Pinpoint the cell where the given text exists, returning its [x, y] midpoint coordinate. 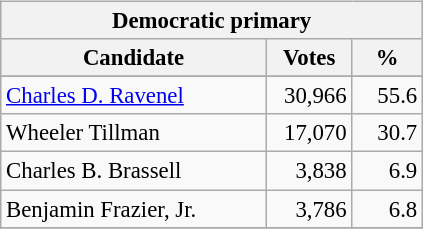
Votes [309, 58]
30.7 [388, 133]
6.8 [388, 209]
Wheeler Tillman [134, 133]
Charles B. Brassell [134, 171]
% [388, 58]
6.9 [388, 171]
Democratic primary [212, 21]
30,966 [309, 96]
Charles D. Ravenel [134, 96]
Benjamin Frazier, Jr. [134, 209]
55.6 [388, 96]
3,786 [309, 209]
Candidate [134, 58]
3,838 [309, 171]
17,070 [309, 133]
